Return [x, y] of the center of cell containing provided text 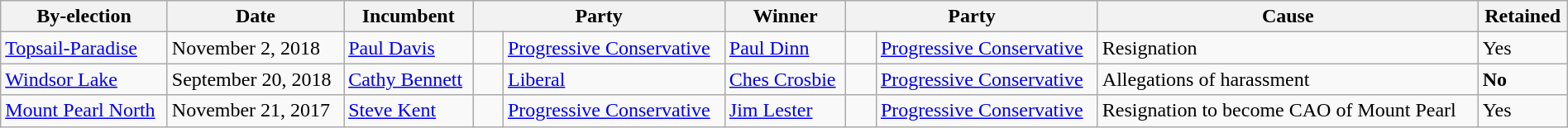
Liberal [614, 79]
Steve Kent [409, 111]
Paul Davis [409, 48]
Jim Lester [785, 111]
Mount Pearl North [84, 111]
Cathy Bennett [409, 79]
Resignation to become CAO of Mount Pearl [1288, 111]
Topsail-Paradise [84, 48]
November 21, 2017 [255, 111]
Winner [785, 17]
Windsor Lake [84, 79]
November 2, 2018 [255, 48]
Cause [1288, 17]
No [1523, 79]
Incumbent [409, 17]
Allegations of harassment [1288, 79]
Resignation [1288, 48]
Retained [1523, 17]
Ches Crosbie [785, 79]
Paul Dinn [785, 48]
By-election [84, 17]
Date [255, 17]
September 20, 2018 [255, 79]
